Identify which cell holds the provided text, then report its (X, Y) central coordinate. 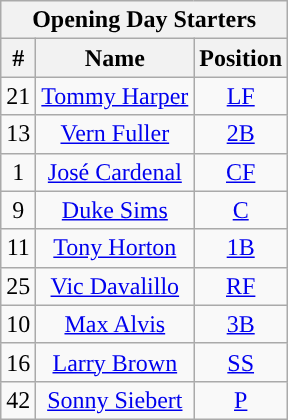
16 (18, 362)
10 (18, 324)
Position (241, 58)
LF (241, 96)
Max Alvis (115, 324)
9 (18, 210)
42 (18, 400)
Name (115, 58)
25 (18, 286)
1B (241, 248)
Sonny Siebert (115, 400)
SS (241, 362)
Vern Fuller (115, 134)
11 (18, 248)
13 (18, 134)
Larry Brown (115, 362)
Tony Horton (115, 248)
21 (18, 96)
CF (241, 172)
P (241, 400)
Opening Day Starters (144, 20)
Tommy Harper (115, 96)
Duke Sims (115, 210)
Vic Davalillo (115, 286)
# (18, 58)
1 (18, 172)
José Cardenal (115, 172)
3B (241, 324)
RF (241, 286)
C (241, 210)
2B (241, 134)
